Return (X, Y) of the center of cell containing provided text 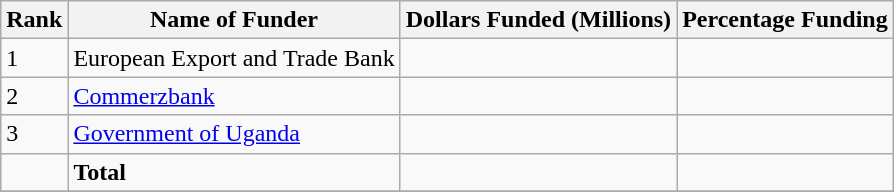
European Export and Trade Bank (234, 58)
1 (34, 58)
Name of Funder (234, 20)
Total (234, 172)
Government of Uganda (234, 134)
Dollars Funded (Millions) (538, 20)
2 (34, 96)
Percentage Funding (786, 20)
Rank (34, 20)
3 (34, 134)
Commerzbank (234, 96)
